Output the [X, Y] coordinate of the center of the cell containing the given text.  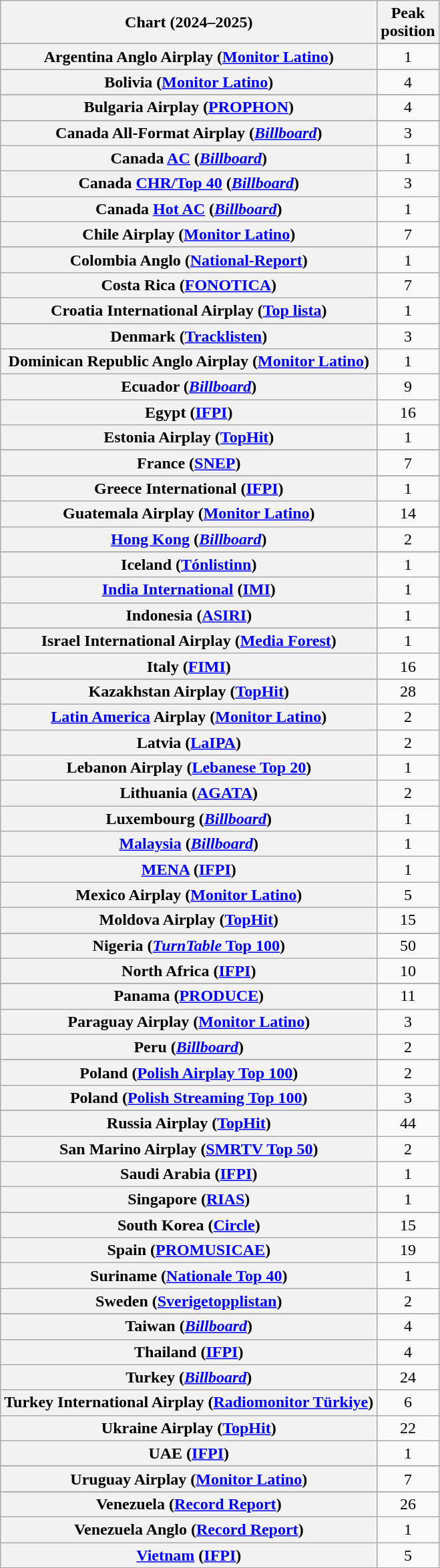
MENA (IFPI) [189, 869]
Bolivia (Monitor Latino) [189, 82]
Croatia International Airplay (Top lista) [189, 310]
San Marino Airplay (SMRTV Top 50) [189, 1148]
Malaysia (Billboard) [189, 844]
Denmark (Tracklisten) [189, 336]
Mexico Airplay (Monitor Latino) [189, 895]
Canada All-Format Airplay (Billboard) [189, 133]
50 [408, 945]
11 [408, 996]
Ecuador (Billboard) [189, 387]
Russia Airplay (TopHit) [189, 1123]
Peru (Billboard) [189, 1047]
Kazakhstan Airplay (TopHit) [189, 691]
Israel International Airplay (Media Forest) [189, 641]
Singapore (RIAS) [189, 1200]
Poland (Polish Streaming Top 100) [189, 1098]
Sweden (Sverigetopplistan) [189, 1301]
France (SNEP) [189, 463]
UAE (IFPI) [189, 1453]
Ukraine Airplay (TopHit) [189, 1428]
Lebanon Airplay (Lebanese Top 20) [189, 768]
28 [408, 691]
Lithuania (AGATA) [189, 793]
Colombia Anglo (National-Report) [189, 260]
6 [408, 1403]
19 [408, 1250]
Taiwan (Billboard) [189, 1326]
Latvia (LaIPA) [189, 743]
Hong Kong (Billboard) [189, 539]
Egypt (IFPI) [189, 412]
Iceland (Tónlistinn) [189, 564]
Turkey International Airplay (Radiomonitor Türkiye) [189, 1403]
Saudi Arabia (IFPI) [189, 1174]
Nigeria (TurnTable Top 100) [189, 945]
Chart (2024–2025) [189, 23]
Vietnam (IFPI) [189, 1555]
Chile Airplay (Monitor Latino) [189, 234]
Moldova Airplay (TopHit) [189, 920]
Italy (FIMI) [189, 666]
Argentina Anglo Airplay (Monitor Latino) [189, 57]
Venezuela Anglo (Record Report) [189, 1529]
Canada CHR/Top 40 (Billboard) [189, 183]
Estonia Airplay (TopHit) [189, 438]
9 [408, 387]
Canada Hot AC (Billboard) [189, 209]
Luxembourg (Billboard) [189, 819]
24 [408, 1377]
India International (IMI) [189, 590]
Panama (PRODUCE) [189, 996]
Canada AC (Billboard) [189, 158]
10 [408, 971]
Turkey (Billboard) [189, 1377]
22 [408, 1428]
Indonesia (ASIRI) [189, 615]
Suriname (Nationale Top 40) [189, 1276]
Thailand (IFPI) [189, 1352]
North Africa (IFPI) [189, 971]
Peakposition [408, 23]
Poland (Polish Airplay Top 100) [189, 1072]
South Korea (Circle) [189, 1225]
Latin America Airplay (Monitor Latino) [189, 717]
44 [408, 1123]
Guatemala Airplay (Monitor Latino) [189, 514]
Costa Rica (FONOTICA) [189, 285]
Dominican Republic Anglo Airplay (Monitor Latino) [189, 362]
Uruguay Airplay (Monitor Latino) [189, 1479]
14 [408, 514]
Paraguay Airplay (Monitor Latino) [189, 1022]
Spain (PROMUSICAE) [189, 1250]
Greece International (IFPI) [189, 488]
Venezuela (Record Report) [189, 1504]
Bulgaria Airplay (PROPHON) [189, 107]
26 [408, 1504]
